Return (x, y) of the center of cell containing provided text 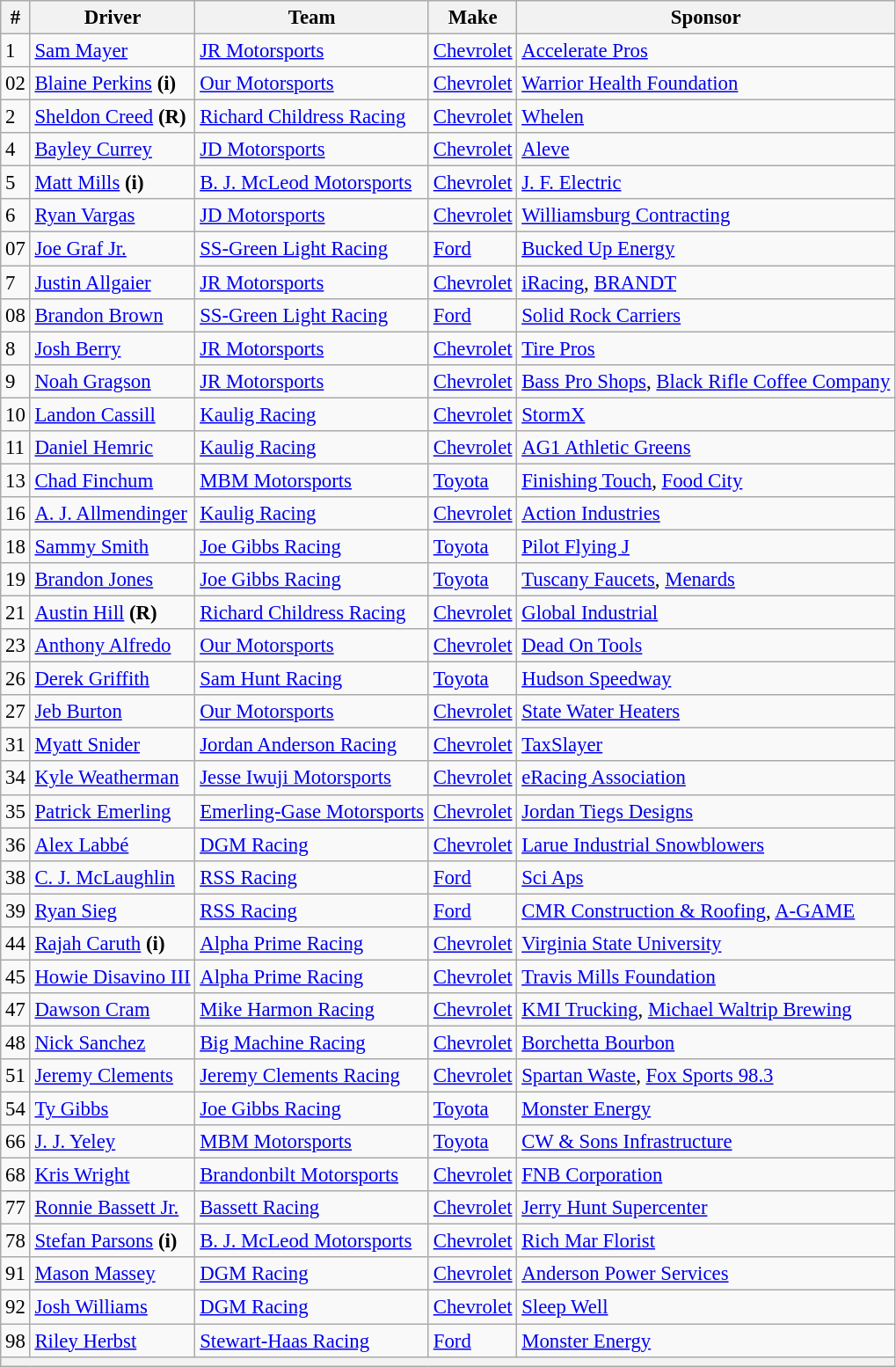
Stewart-Haas Racing (312, 1341)
13 (16, 480)
Kyle Weatherman (113, 779)
State Water Heaters (706, 712)
Sam Mayer (113, 51)
92 (16, 1307)
1 (16, 51)
Alex Labbé (113, 844)
Tire Pros (706, 348)
Emerling-Gase Motorsports (312, 811)
Josh Berry (113, 348)
Landon Cassill (113, 414)
77 (16, 1208)
Mason Massey (113, 1275)
Hudson Speedway (706, 679)
Derek Griffith (113, 679)
68 (16, 1175)
Make (472, 18)
11 (16, 448)
31 (16, 745)
Spartan Waste, Fox Sports 98.3 (706, 1076)
Kris Wright (113, 1175)
Matt Mills (i) (113, 183)
FNB Corporation (706, 1175)
34 (16, 779)
Bayley Currey (113, 150)
18 (16, 546)
Brandonbilt Motorsports (312, 1175)
Virginia State University (706, 944)
Pilot Flying J (706, 546)
Ty Gibbs (113, 1109)
Jesse Iwuji Motorsports (312, 779)
J. F. Electric (706, 183)
26 (16, 679)
CW & Sons Infrastructure (706, 1142)
C. J. McLaughlin (113, 877)
Travis Mills Foundation (706, 976)
Mike Harmon Racing (312, 1010)
Sam Hunt Racing (312, 679)
Ryan Vargas (113, 216)
Sleep Well (706, 1307)
39 (16, 910)
5 (16, 183)
98 (16, 1341)
Finishing Touch, Food City (706, 480)
A. J. Allmendinger (113, 514)
Action Industries (706, 514)
19 (16, 580)
Global Industrial (706, 613)
Chad Finchum (113, 480)
Justin Allgaier (113, 282)
Brandon Jones (113, 580)
10 (16, 414)
Sponsor (706, 18)
47 (16, 1010)
Stefan Parsons (i) (113, 1241)
21 (16, 613)
Bass Pro Shops, Black Rifle Coffee Company (706, 381)
Nick Sanchez (113, 1042)
Team (312, 18)
Sheldon Creed (R) (113, 117)
44 (16, 944)
78 (16, 1241)
7 (16, 282)
Dawson Cram (113, 1010)
Anthony Alfredo (113, 646)
Larue Industrial Snowblowers (706, 844)
Anderson Power Services (706, 1275)
Myatt Snider (113, 745)
Brandon Brown (113, 315)
45 (16, 976)
KMI Trucking, Michael Waltrip Brewing (706, 1010)
Tuscany Faucets, Menards (706, 580)
Joe Graf Jr. (113, 249)
4 (16, 150)
48 (16, 1042)
08 (16, 315)
# (16, 18)
StormX (706, 414)
54 (16, 1109)
36 (16, 844)
Patrick Emerling (113, 811)
38 (16, 877)
Sci Aps (706, 877)
Riley Herbst (113, 1341)
Aleve (706, 150)
CMR Construction & Roofing, A-GAME (706, 910)
Daniel Hemric (113, 448)
Solid Rock Carriers (706, 315)
Noah Gragson (113, 381)
Blaine Perkins (i) (113, 84)
23 (16, 646)
07 (16, 249)
AG1 Athletic Greens (706, 448)
Jordan Tiegs Designs (706, 811)
Jeremy Clements (113, 1076)
27 (16, 712)
Driver (113, 18)
iRacing, BRANDT (706, 282)
6 (16, 216)
TaxSlayer (706, 745)
16 (16, 514)
Borchetta Bourbon (706, 1042)
eRacing Association (706, 779)
8 (16, 348)
2 (16, 117)
Sammy Smith (113, 546)
66 (16, 1142)
J. J. Yeley (113, 1142)
Josh Williams (113, 1307)
Jeremy Clements Racing (312, 1076)
Jeb Burton (113, 712)
9 (16, 381)
Austin Hill (R) (113, 613)
Dead On Tools (706, 646)
Whelen (706, 117)
Big Machine Racing (312, 1042)
91 (16, 1275)
Warrior Health Foundation (706, 84)
02 (16, 84)
Ryan Sieg (113, 910)
Howie Disavino III (113, 976)
Jerry Hunt Supercenter (706, 1208)
Accelerate Pros (706, 51)
Ronnie Bassett Jr. (113, 1208)
Rich Mar Florist (706, 1241)
51 (16, 1076)
Williamsburg Contracting (706, 216)
Jordan Anderson Racing (312, 745)
35 (16, 811)
Bassett Racing (312, 1208)
Rajah Caruth (i) (113, 944)
Bucked Up Energy (706, 249)
